From the cell containing the given text, extract its center point as [x, y] coordinate. 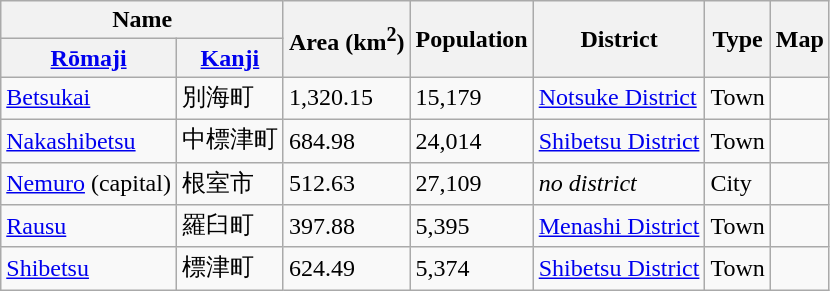
Population [472, 39]
根室市 [230, 184]
Betsukai [89, 98]
Shibetsu [89, 268]
15,179 [472, 98]
624.49 [346, 268]
397.88 [346, 226]
Nemuro (capital) [89, 184]
no district [619, 184]
標津町 [230, 268]
24,014 [472, 140]
Name [142, 20]
Type [738, 39]
684.98 [346, 140]
Menashi District [619, 226]
District [619, 39]
中標津町 [230, 140]
羅臼町 [230, 226]
City [738, 184]
27,109 [472, 184]
1,320.15 [346, 98]
別海町 [230, 98]
5,374 [472, 268]
Rausu [89, 226]
Nakashibetsu [89, 140]
5,395 [472, 226]
Kanji [230, 58]
Map [800, 39]
Rōmaji [89, 58]
Notsuke District [619, 98]
Area (km2) [346, 39]
512.63 [346, 184]
